Return (X, Y) of the center of cell containing provided text 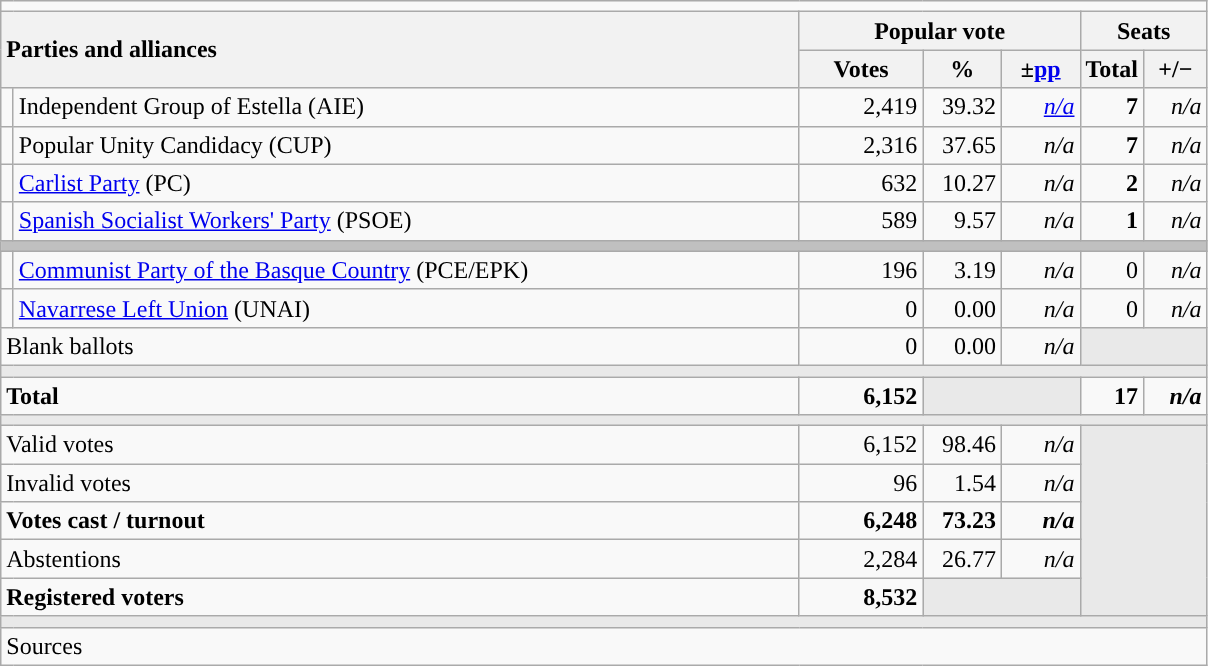
73.23 (962, 521)
Independent Group of Estella (AIE) (406, 107)
Invalid votes (400, 483)
2,419 (861, 107)
Registered voters (400, 597)
±pp (1040, 69)
98.46 (962, 445)
Popular Unity Candidacy (CUP) (406, 145)
+/− (1176, 69)
96 (861, 483)
2,284 (861, 559)
Popular vote (940, 31)
Seats (1144, 31)
Abstentions (400, 559)
Spanish Socialist Workers' Party (PSOE) (406, 221)
39.32 (962, 107)
Votes (861, 69)
1.54 (962, 483)
6,248 (861, 521)
3.19 (962, 270)
8,532 (861, 597)
Communist Party of the Basque Country (PCE/EPK) (406, 270)
9.57 (962, 221)
17 (1112, 395)
1 (1112, 221)
632 (861, 183)
Parties and alliances (400, 50)
% (962, 69)
Blank ballots (400, 346)
37.65 (962, 145)
Sources (604, 646)
589 (861, 221)
Valid votes (400, 445)
196 (861, 270)
Votes cast / turnout (400, 521)
2 (1112, 183)
26.77 (962, 559)
10.27 (962, 183)
Carlist Party (PC) (406, 183)
2,316 (861, 145)
Navarrese Left Union (UNAI) (406, 308)
